Return (x, y) of the center of cell containing provided text 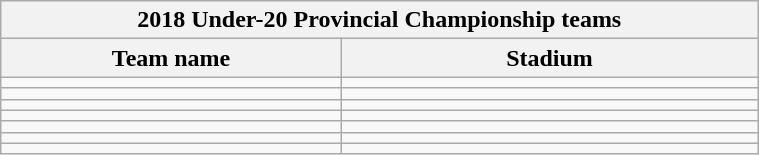
2018 Under-20 Provincial Championship teams (380, 20)
Team name (172, 58)
Stadium (549, 58)
